Find where the given text appears and provide that cell's center as [X, Y] coordinate. 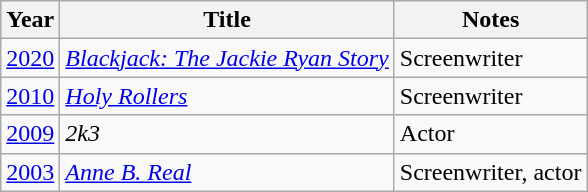
2k3 [227, 134]
Title [227, 20]
Holy Rollers [227, 96]
Year [30, 20]
Anne B. Real [227, 172]
2020 [30, 58]
2010 [30, 96]
2009 [30, 134]
Notes [490, 20]
Screenwriter, actor [490, 172]
2003 [30, 172]
Actor [490, 134]
Blackjack: The Jackie Ryan Story [227, 58]
